Identify which cell holds the provided text, then report its (x, y) central coordinate. 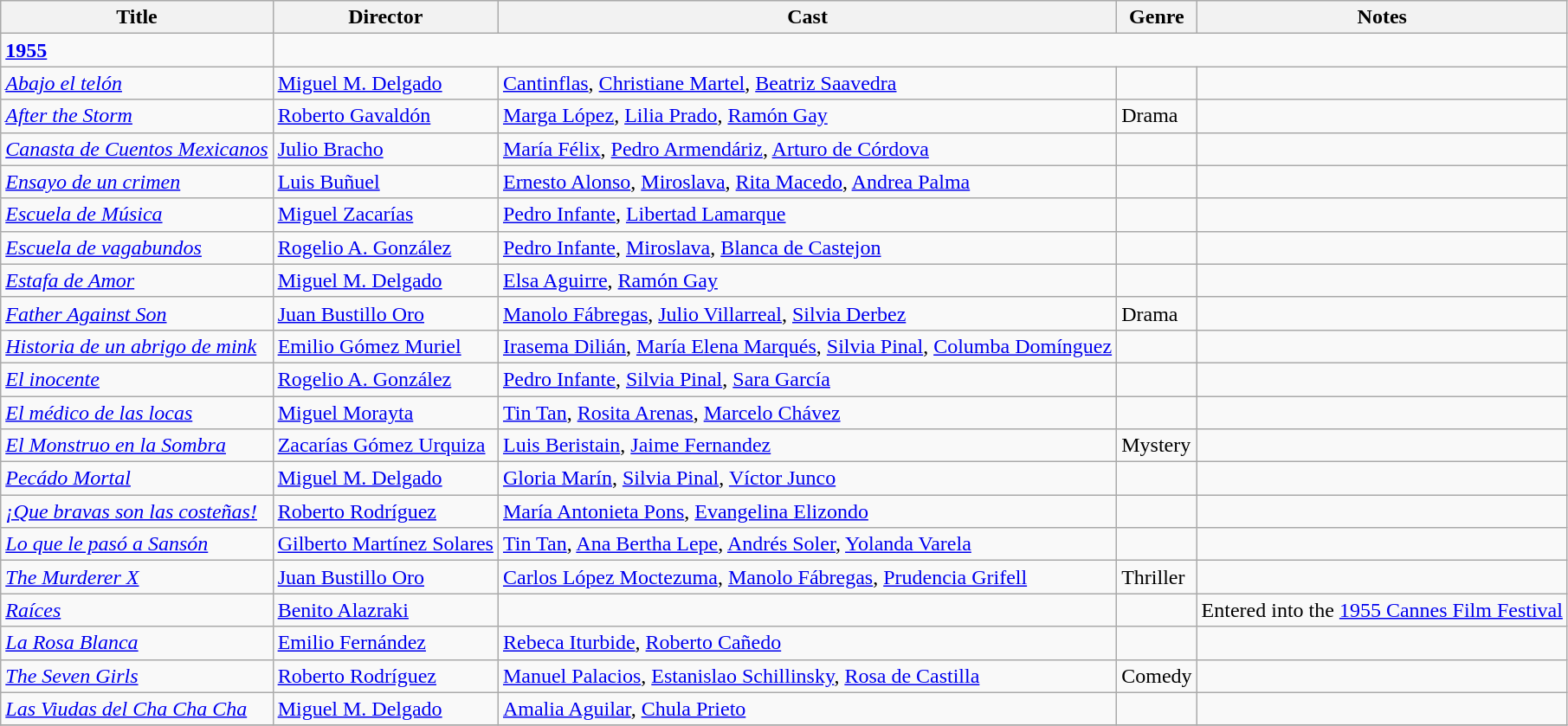
Cast (807, 17)
Estafa de Amor (137, 280)
Miguel Zacarías (385, 215)
Emilio Fernández (385, 643)
Benito Alazraki (385, 610)
Title (137, 17)
Carlos López Moctezuma, Manolo Fábregas, Prudencia Grifell (807, 577)
Luis Buñuel (385, 182)
Manuel Palacios, Estanislao Schillinsky, Rosa de Castilla (807, 676)
Abajo el telón (137, 83)
María Félix, Pedro Armendáriz, Arturo de Córdova (807, 149)
Emilio Gómez Muriel (385, 346)
Amalia Aguilar, Chula Prieto (807, 709)
Marga López, Lilia Prado, Ramón Gay (807, 116)
Ernesto Alonso, Miroslava, Rita Macedo, Andrea Palma (807, 182)
Mystery (1157, 446)
María Antonieta Pons, Evangelina Elizondo (807, 511)
Rebeca Iturbide, Roberto Cañedo (807, 643)
Luis Beristain, Jaime Fernandez (807, 446)
Entered into the 1955 Cannes Film Festival (1382, 610)
Pedro Infante, Libertad Lamarque (807, 215)
¡Que bravas son las costeñas! (137, 511)
Manolo Fábregas, Julio Villarreal, Silvia Derbez (807, 313)
Director (385, 17)
Ensayo de un crimen (137, 182)
Escuela de vagabundos (137, 247)
El médico de las locas (137, 413)
Elsa Aguirre, Ramón Gay (807, 280)
Tin Tan, Rosita Arenas, Marcelo Chávez (807, 413)
1955 (137, 50)
Irasema Dilián, María Elena Marqués, Silvia Pinal, Columba Domínguez (807, 346)
Father Against Son (137, 313)
Gloria Marín, Silvia Pinal, Víctor Junco (807, 479)
El Monstruo en la Sombra (137, 446)
La Rosa Blanca (137, 643)
After the Storm (137, 116)
Pedro Infante, Silvia Pinal, Sara García (807, 379)
Lo que le pasó a Sansón (137, 544)
Zacarías Gómez Urquiza (385, 446)
Pecádo Mortal (137, 479)
Miguel Morayta (385, 413)
Escuela de Música (137, 215)
Pedro Infante, Miroslava, Blanca de Castejon (807, 247)
The Seven Girls (137, 676)
Canasta de Cuentos Mexicanos (137, 149)
Genre (1157, 17)
Thriller (1157, 577)
El inocente (137, 379)
Comedy (1157, 676)
Las Viudas del Cha Cha Cha (137, 709)
Raíces (137, 610)
Historia de un abrigo de mink (137, 346)
Julio Bracho (385, 149)
Gilberto Martínez Solares (385, 544)
Notes (1382, 17)
Tin Tan, Ana Bertha Lepe, Andrés Soler, Yolanda Varela (807, 544)
Cantinflas, Christiane Martel, Beatriz Saavedra (807, 83)
Roberto Gavaldón (385, 116)
The Murderer X (137, 577)
